Identify which cell holds the provided text, then report its (X, Y) central coordinate. 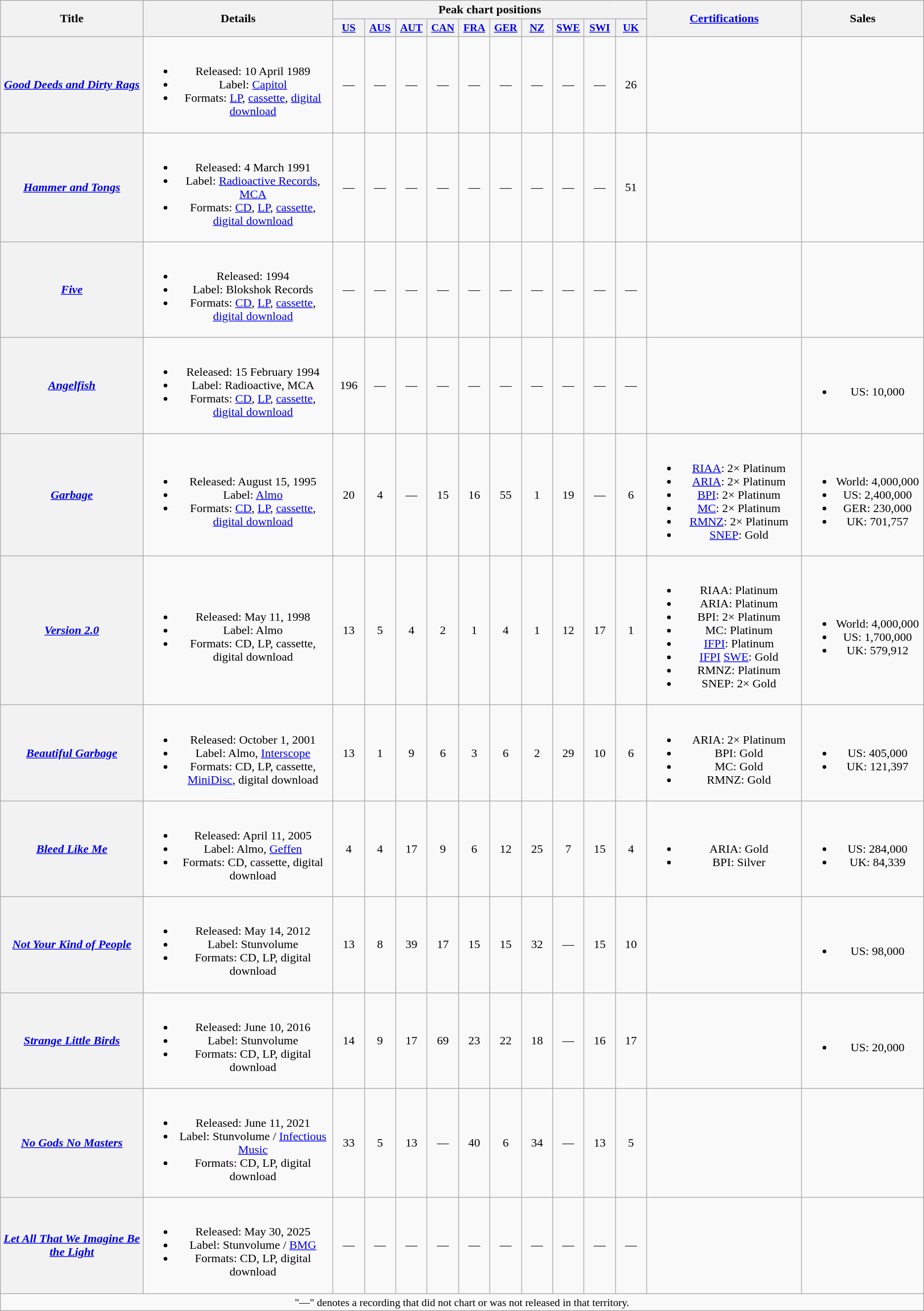
55 (506, 495)
196 (348, 386)
CAN (443, 28)
Hammer and Tongs (72, 187)
Released: 15 February 1994Label: Radioactive, MCAFormats: CD, LP, cassette, digital download (238, 386)
AUS (380, 28)
Garbage (72, 495)
18 (537, 1040)
34 (537, 1143)
Released: 4 March 1991Label: Radioactive Records, MCAFormats: CD, LP, cassette, digital download (238, 187)
7 (568, 849)
Released: 10 April 1989Label: CapitolFormats: LP, cassette, digital download (238, 84)
19 (568, 495)
Released: May 14, 2012Label: StunvolumeFormats: CD, LP, digital download (238, 945)
US: 10,000 (863, 386)
Released: May 30, 2025Label: Stunvolume / BMGFormats: CD, LP, digital download (238, 1245)
51 (631, 187)
Sales (863, 19)
ARIA: 2× PlatinumBPI: GoldMC: GoldRMNZ: Gold (725, 753)
23 (474, 1040)
25 (537, 849)
33 (348, 1143)
US: 284,000UK: 84,339 (863, 849)
Version 2.0 (72, 631)
39 (412, 945)
Five (72, 290)
Released: August 15, 1995Label: AlmoFormats: CD, LP, cassette, digital download (238, 495)
SWE (568, 28)
FRA (474, 28)
Released: May 11, 1998Label: AlmoFormats: CD, LP, cassette, digital download (238, 631)
Released: October 1, 2001Label: Almo, InterscopeFormats: CD, LP, cassette, MiniDisc, digital download (238, 753)
26 (631, 84)
GER (506, 28)
40 (474, 1143)
32 (537, 945)
3 (474, 753)
RIAA: PlatinumARIA: PlatinumBPI: 2× PlatinumMC: PlatinumIFPI: PlatinumIFPI SWE: GoldRMNZ: PlatinumSNEP: 2× Gold (725, 631)
Let All That We Imagine Be the Light (72, 1245)
22 (506, 1040)
UK (631, 28)
US: 98,000 (863, 945)
No Gods No Masters (72, 1143)
14 (348, 1040)
RIAA: 2× PlatinumARIA: 2× PlatinumBPI: 2× PlatinumMC: 2× PlatinumRMNZ: 2× PlatinumSNEP: Gold (725, 495)
Peak chart positions (490, 10)
Released: 1994Label: Blokshok RecordsFormats: CD, LP, cassette, digital download (238, 290)
8 (380, 945)
Certifications (725, 19)
Released: June 11, 2021Label: Stunvolume / Infectious MusicFormats: CD, LP, digital download (238, 1143)
World: 4,000,000US: 1,700,000UK: 579,912 (863, 631)
Strange Little Birds (72, 1040)
"—" denotes a recording that did not chart or was not released in that territory. (462, 1302)
SWI (600, 28)
Beautiful Garbage (72, 753)
World: 4,000,000US: 2,400,000GER: 230,000UK: 701,757 (863, 495)
Details (238, 19)
Angelfish (72, 386)
NZ (537, 28)
Good Deeds and Dirty Rags (72, 84)
US: 405,000UK: 121,397 (863, 753)
US (348, 28)
20 (348, 495)
ARIA: GoldBPI: Silver (725, 849)
Released: June 10, 2016Label: StunvolumeFormats: CD, LP, digital download (238, 1040)
69 (443, 1040)
Bleed Like Me (72, 849)
US: 20,000 (863, 1040)
29 (568, 753)
Title (72, 19)
Not Your Kind of People (72, 945)
Released: April 11, 2005Label: Almo, GeffenFormats: CD, cassette, digital download (238, 849)
AUT (412, 28)
